For the text-containing cell, return its midpoint in (x, y) coordinate format. 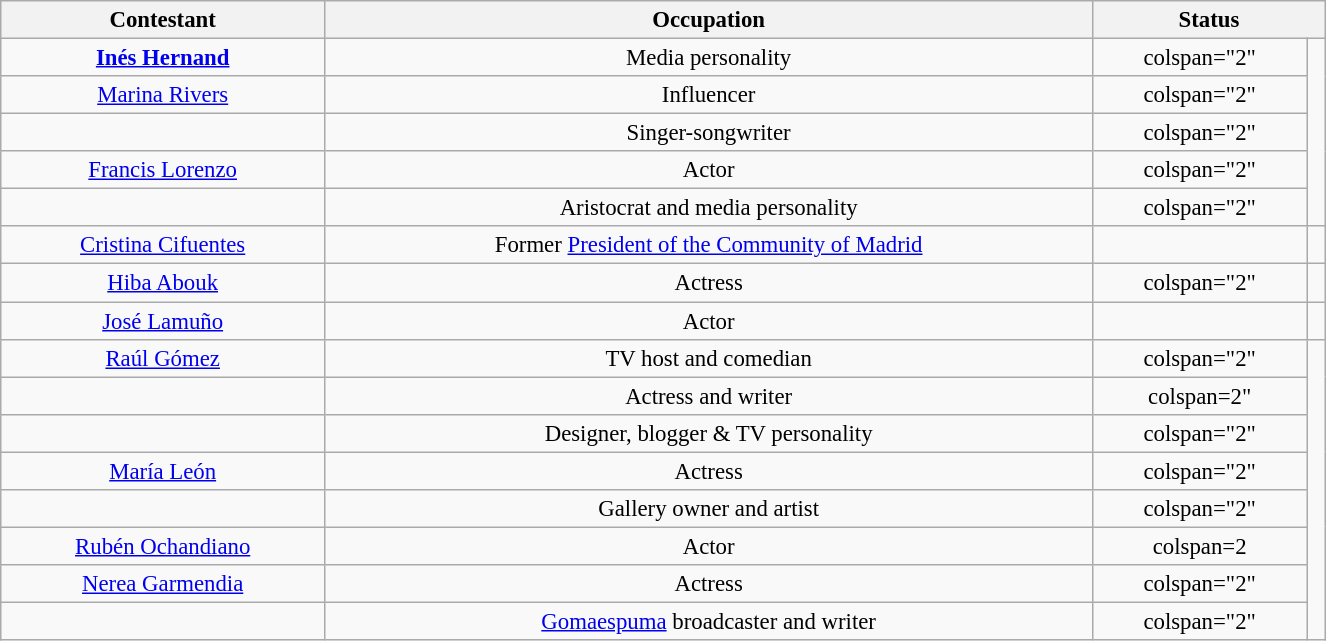
Marina Rivers (162, 95)
TV host and comedian (708, 358)
Status (1209, 20)
Influencer (708, 95)
Hiba Abouk (162, 283)
Gallery owner and artist (708, 508)
colspan=2 (1200, 546)
Gomaespuma broadcaster and writer (708, 621)
Designer, blogger & TV personality (708, 433)
María León (162, 471)
Actress and writer (708, 396)
Media personality (708, 57)
Occupation (708, 20)
José Lamuño (162, 321)
Aristocrat and media personality (708, 208)
Cristina Cifuentes (162, 245)
Raúl Gómez (162, 358)
Francis Lorenzo (162, 170)
Singer-songwriter (708, 133)
Rubén Ochandiano (162, 546)
colspan=2" (1200, 396)
Contestant (162, 20)
Former President of the Community of Madrid (708, 245)
Inés Hernand (162, 57)
Nerea Garmendia (162, 584)
